Detect which cell encompasses the target text, then output its (x, y) center coordinate. 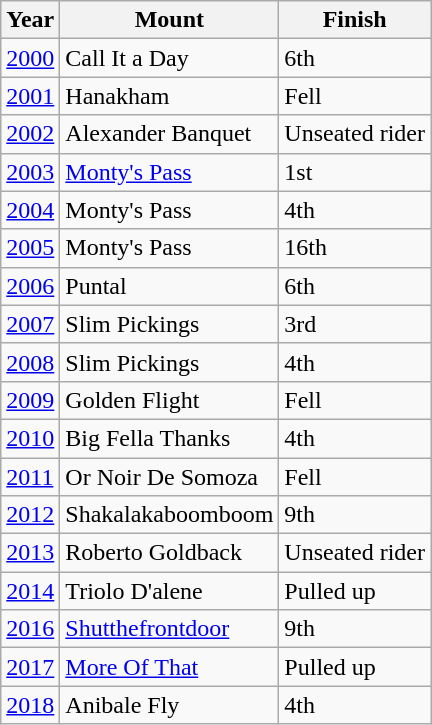
2007 (30, 324)
Alexander Banquet (170, 134)
Finish (355, 20)
2011 (30, 477)
2006 (30, 286)
2009 (30, 400)
2014 (30, 591)
2017 (30, 667)
Golden Flight (170, 400)
Roberto Goldback (170, 553)
Call It a Day (170, 58)
2012 (30, 515)
Big Fella Thanks (170, 438)
Anibale Fly (170, 705)
2005 (30, 248)
Or Noir De Somoza (170, 477)
Shutthefrontdoor (170, 629)
3rd (355, 324)
1st (355, 172)
2000 (30, 58)
Mount (170, 20)
2001 (30, 96)
2016 (30, 629)
2003 (30, 172)
Hanakham (170, 96)
2004 (30, 210)
2013 (30, 553)
2010 (30, 438)
Triolo D'alene (170, 591)
Puntal (170, 286)
Shakalakaboomboom (170, 515)
16th (355, 248)
More Of That (170, 667)
2002 (30, 134)
2018 (30, 705)
2008 (30, 362)
Year (30, 20)
